Capture the cell that displays the provided text and extract its (x, y) central coordinate. 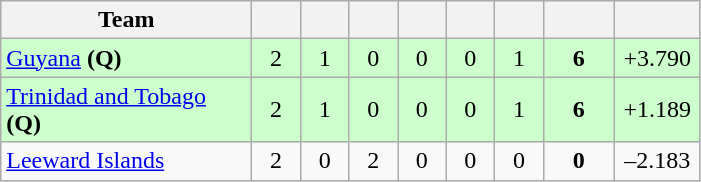
Leeward Islands (126, 161)
+1.189 (657, 110)
Team (126, 20)
Trinidad and Tobago (Q) (126, 110)
Guyana (Q) (126, 58)
–2.183 (657, 161)
+3.790 (657, 58)
